Return (x, y) of the center of cell containing provided text 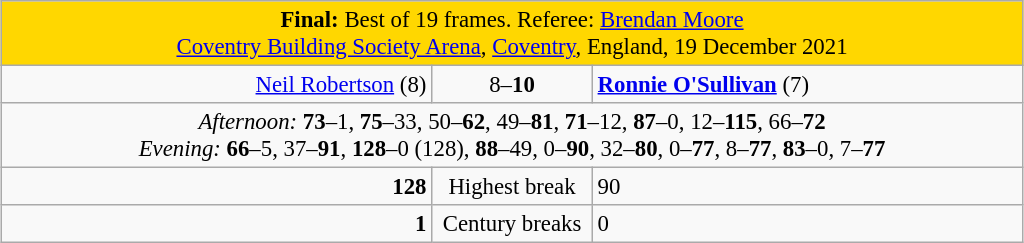
Century breaks (512, 224)
Highest break (512, 187)
1 (216, 224)
128 (216, 187)
8–10 (512, 85)
90 (808, 187)
Afternoon: 73–1, 75–33, 50–62, 49–81, 71–12, 87–0, 12–115, 66–72 Evening: 66–5, 37–91, 128–0 (128), 88–49, 0–90, 32–80, 0–77, 8–77, 83–0, 7–77 (512, 136)
Neil Robertson (8) (216, 85)
Ronnie O'Sullivan (7) (808, 85)
0 (808, 224)
Final: Best of 19 frames. Referee: Brendan Moore Coventry Building Society Arena, Coventry, England, 19 December 2021 (512, 34)
